Return the [x, y] coordinate for the center point of the cell that contains the specified text.  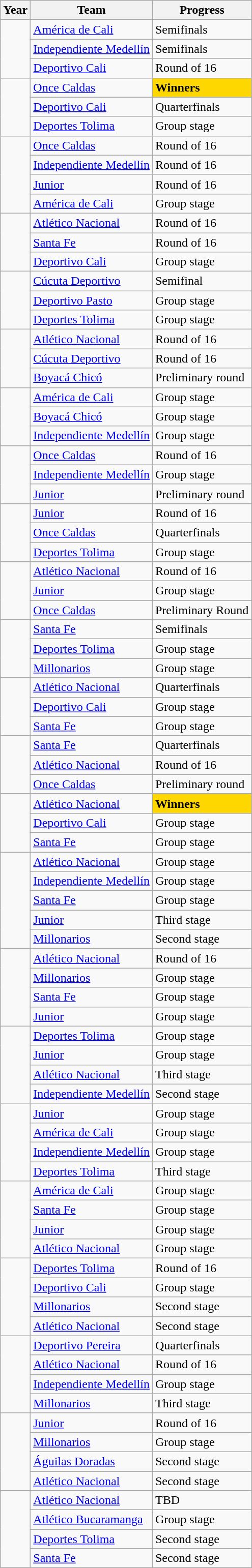
Deportivo Pasto [92, 300]
Team [92, 10]
Progress [202, 10]
Águilas Doradas [92, 1461]
TBD [202, 1500]
Deportivo Pereira [92, 1345]
Preliminary Round [202, 610]
Atlético Bucaramanga [92, 1520]
Year [15, 10]
Semifinal [202, 281]
